Extract the [x, y] coordinate from the center of the cell holding the provided text.  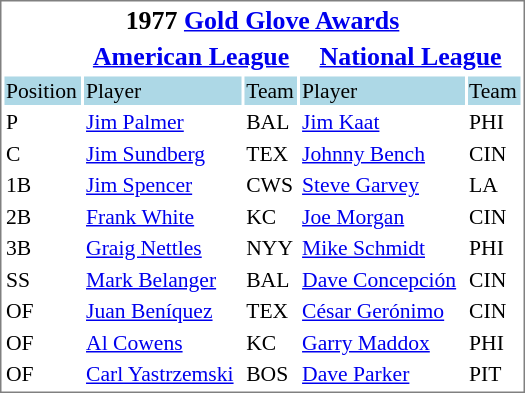
C [42, 154]
1B [42, 185]
American League [192, 56]
Al Cowens [164, 342]
Jim Sundberg [164, 154]
Juan Beníquez [164, 311]
NYY [272, 248]
PIT [494, 374]
Jim Spencer [164, 185]
BOS [272, 374]
César Gerónimo [383, 311]
Johnny Bench [383, 154]
Mike Schmidt [383, 248]
CWS [272, 185]
Garry Maddox [383, 342]
P [42, 122]
2B [42, 216]
Mark Belanger [164, 280]
Jim Palmer [164, 122]
1977 Gold Glove Awards [262, 20]
Jim Kaat [383, 122]
Steve Garvey [383, 185]
Dave Parker [383, 374]
Graig Nettles [164, 248]
SS [42, 280]
National League [411, 56]
Joe Morgan [383, 216]
Position [42, 90]
Carl Yastrzemski [164, 374]
Dave Concepción [383, 280]
3B [42, 248]
Frank White [164, 216]
LA [494, 185]
